Provide the (x, y) coordinate of the cell's center where the given text is located.  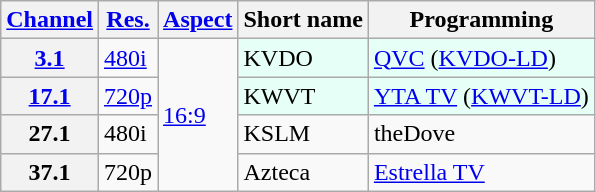
KSLM (303, 134)
Programming (481, 20)
27.1 (50, 134)
Estrella TV (481, 172)
17.1 (50, 96)
Res. (128, 20)
QVC (KVDO-LD) (481, 58)
KVDO (303, 58)
37.1 (50, 172)
Short name (303, 20)
16:9 (198, 115)
3.1 (50, 58)
Azteca (303, 172)
theDove (481, 134)
YTA TV (KWVT-LD) (481, 96)
KWVT (303, 96)
Aspect (198, 20)
Channel (50, 20)
